Provide the (X, Y) coordinate of the cell's center where the given text is located.  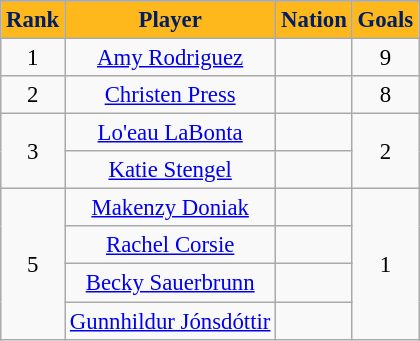
Nation (314, 20)
Gunnhildur Jónsdóttir (170, 321)
Goals (385, 20)
5 (33, 264)
Christen Press (170, 95)
Rank (33, 20)
Lo'eau LaBonta (170, 133)
Player (170, 20)
Becky Sauerbrunn (170, 283)
Amy Rodriguez (170, 58)
Rachel Corsie (170, 245)
9 (385, 58)
Katie Stengel (170, 170)
3 (33, 152)
8 (385, 95)
Makenzy Doniak (170, 208)
